Determine the [x, y] coordinate at the center of the cell enclosing the given text.  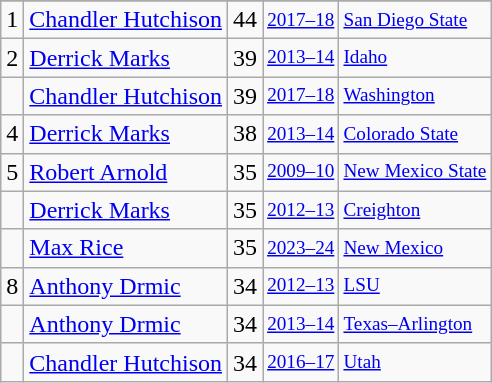
LSU [415, 286]
New Mexico State [415, 172]
Max Rice [126, 248]
2 [12, 58]
38 [246, 134]
Creighton [415, 210]
1 [12, 20]
5 [12, 172]
New Mexico [415, 248]
Washington [415, 96]
Colorado State [415, 134]
2016–17 [301, 362]
Idaho [415, 58]
4 [12, 134]
Utah [415, 362]
44 [246, 20]
2023–24 [301, 248]
Texas–Arlington [415, 324]
San Diego State [415, 20]
8 [12, 286]
2009–10 [301, 172]
Robert Arnold [126, 172]
